Find where the given text appears and provide that cell's center as [x, y] coordinate. 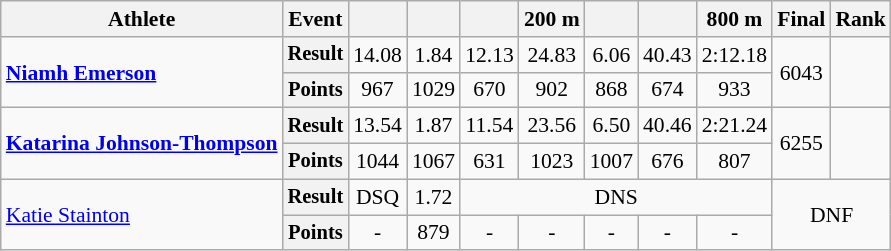
23.56 [552, 126]
902 [552, 90]
11.54 [490, 126]
670 [490, 90]
13.54 [378, 126]
807 [734, 162]
868 [612, 90]
879 [434, 233]
1044 [378, 162]
40.46 [668, 126]
2:12.18 [734, 55]
1007 [612, 162]
676 [668, 162]
631 [490, 162]
1.84 [434, 55]
2:21.24 [734, 126]
Katie Stainton [142, 214]
40.43 [668, 55]
DSQ [378, 197]
6.50 [612, 126]
6255 [801, 144]
Event [316, 19]
6043 [801, 72]
1029 [434, 90]
24.83 [552, 55]
6.06 [612, 55]
1023 [552, 162]
200 m [552, 19]
933 [734, 90]
Rank [860, 19]
967 [378, 90]
DNF [832, 214]
Niamh Emerson [142, 72]
DNS [616, 197]
1067 [434, 162]
12.13 [490, 55]
14.08 [378, 55]
800 m [734, 19]
Athlete [142, 19]
1.87 [434, 126]
Katarina Johnson-Thompson [142, 144]
674 [668, 90]
1.72 [434, 197]
Final [801, 19]
